Detect which cell encompasses the target text, then output its (X, Y) center coordinate. 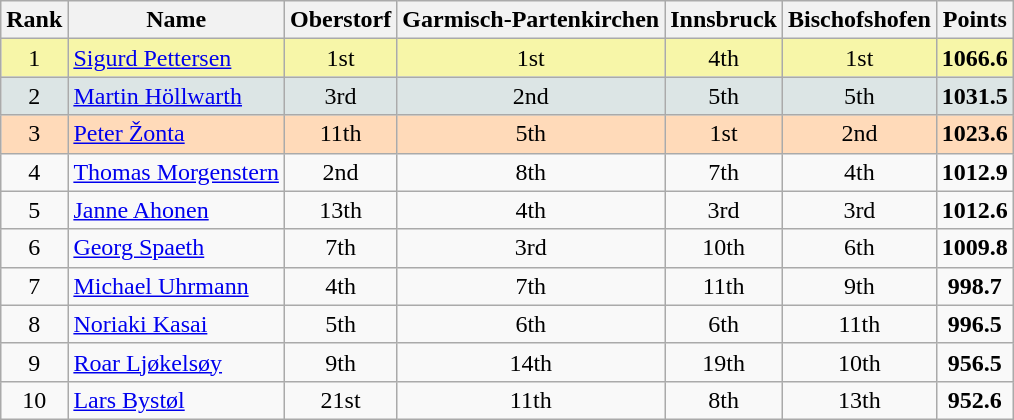
Noriaki Kasai (176, 324)
4 (34, 172)
956.5 (974, 362)
Roar Ljøkelsøy (176, 362)
Innsbruck (724, 20)
Peter Žonta (176, 134)
1066.6 (974, 58)
1031.5 (974, 96)
1012.6 (974, 210)
Thomas Morgenstern (176, 172)
1009.8 (974, 248)
Michael Uhrmann (176, 286)
Martin Höllwarth (176, 96)
Bischofshofen (860, 20)
Georg Spaeth (176, 248)
1 (34, 58)
8 (34, 324)
Points (974, 20)
Name (176, 20)
Sigurd Pettersen (176, 58)
5 (34, 210)
Lars Bystøl (176, 400)
952.6 (974, 400)
1012.9 (974, 172)
Rank (34, 20)
Oberstorf (340, 20)
6 (34, 248)
21st (340, 400)
996.5 (974, 324)
7 (34, 286)
19th (724, 362)
Garmisch-Partenkirchen (531, 20)
1023.6 (974, 134)
3 (34, 134)
2 (34, 96)
9 (34, 362)
14th (531, 362)
998.7 (974, 286)
10 (34, 400)
Janne Ahonen (176, 210)
